Scan for the cell matching the given text and deliver its [X, Y] coordinate at center. 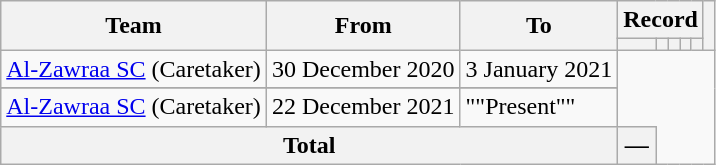
From [363, 26]
Total [310, 145]
3 January 2021 [539, 69]
Team [134, 26]
30 December 2020 [363, 69]
To [539, 26]
— [637, 145]
""Present"" [539, 107]
22 December 2021 [363, 107]
Record [661, 20]
